Identify which cell holds the provided text, then report its (X, Y) central coordinate. 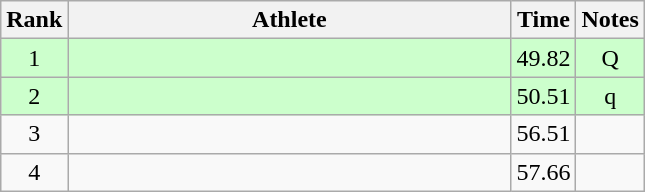
q (610, 96)
4 (34, 172)
Time (544, 20)
3 (34, 134)
Athlete (290, 20)
50.51 (544, 96)
Notes (610, 20)
57.66 (544, 172)
1 (34, 58)
Rank (34, 20)
56.51 (544, 134)
2 (34, 96)
49.82 (544, 58)
Q (610, 58)
